Return the [X, Y] coordinate for the center point of the cell that contains the specified text.  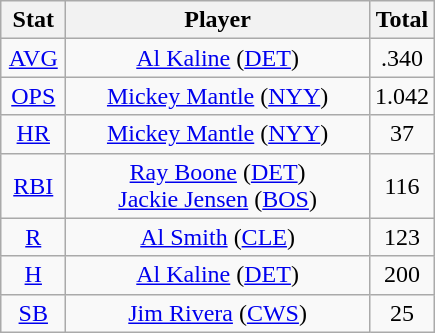
R [34, 237]
HR [34, 134]
200 [402, 275]
SB [34, 313]
RBI [34, 186]
123 [402, 237]
25 [402, 313]
H [34, 275]
AVG [34, 58]
Total [402, 20]
Jim Rivera (CWS) [218, 313]
.340 [402, 58]
116 [402, 186]
Player [218, 20]
37 [402, 134]
Stat [34, 20]
Al Smith (CLE) [218, 237]
OPS [34, 96]
Ray Boone (DET)Jackie Jensen (BOS) [218, 186]
1.042 [402, 96]
